Output the (X, Y) coordinate of the center of the cell containing the given text.  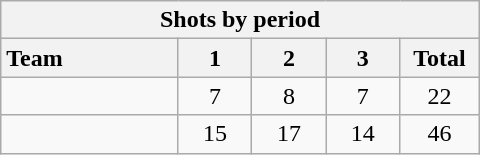
15 (215, 134)
8 (289, 96)
2 (289, 58)
3 (363, 58)
14 (363, 134)
Team (90, 58)
46 (440, 134)
22 (440, 96)
Total (440, 58)
1 (215, 58)
Shots by period (240, 20)
17 (289, 134)
